Identify which cell holds the provided text, then report its (x, y) central coordinate. 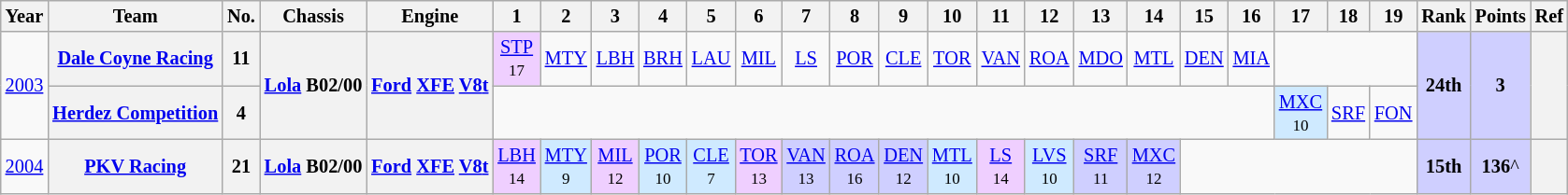
7 (806, 16)
Chassis (313, 16)
MIL (758, 59)
1 (516, 16)
Year (24, 16)
STP17 (516, 59)
17 (1301, 16)
BRH (663, 59)
8 (855, 16)
PKV Racing (135, 166)
24th (1444, 86)
MTL10 (952, 166)
MXC12 (1154, 166)
ROA (1049, 59)
18 (1348, 16)
LBH14 (516, 166)
12 (1049, 16)
5 (712, 16)
MTL (1154, 59)
SRF (1348, 113)
21 (241, 166)
CLE7 (712, 166)
LBH (615, 59)
VAN13 (806, 166)
DEN (1204, 59)
ROA16 (855, 166)
MTY9 (567, 166)
POR (855, 59)
LS (806, 59)
CLE (903, 59)
VAN (1000, 59)
2004 (24, 166)
136^ (1501, 166)
Ref (1549, 16)
FON (1393, 113)
Team (135, 16)
13 (1101, 16)
TOR (952, 59)
Dale Coyne Racing (135, 59)
9 (903, 16)
14 (1154, 16)
MTY (567, 59)
MXC10 (1301, 113)
2 (567, 16)
6 (758, 16)
SRF11 (1101, 166)
LAU (712, 59)
Herdez Competition (135, 113)
MIL12 (615, 166)
Points (1501, 16)
POR10 (663, 166)
LVS10 (1049, 166)
19 (1393, 16)
TOR13 (758, 166)
Engine (430, 16)
DEN12 (903, 166)
No. (241, 16)
16 (1251, 16)
15th (1444, 166)
15 (1204, 16)
10 (952, 16)
LS14 (1000, 166)
Rank (1444, 16)
MDO (1101, 59)
MIA (1251, 59)
2003 (24, 86)
